From the cell containing the given text, extract its center point as [X, Y] coordinate. 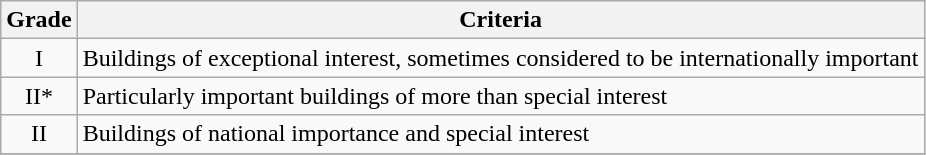
Grade [39, 20]
Buildings of national importance and special interest [500, 134]
I [39, 58]
Particularly important buildings of more than special interest [500, 96]
Buildings of exceptional interest, sometimes considered to be internationally important [500, 58]
Criteria [500, 20]
II [39, 134]
II* [39, 96]
